Search for the cell housing the specified text and yield its [x, y] center coordinate. 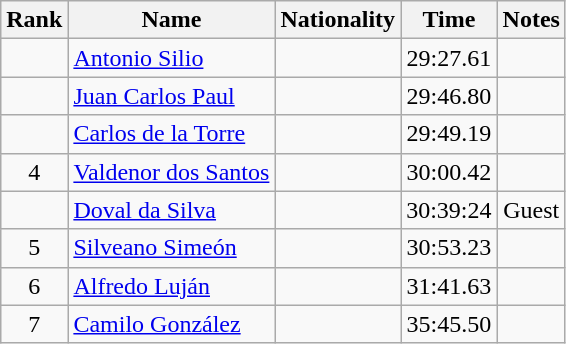
30:39:24 [449, 210]
29:49.19 [449, 134]
7 [34, 324]
Juan Carlos Paul [172, 96]
5 [34, 248]
29:27.61 [449, 58]
30:00.42 [449, 172]
Nationality [338, 20]
35:45.50 [449, 324]
Antonio Silio [172, 58]
6 [34, 286]
Alfredo Luján [172, 286]
Carlos de la Torre [172, 134]
Name [172, 20]
31:41.63 [449, 286]
Valdenor dos Santos [172, 172]
Notes [531, 20]
Rank [34, 20]
Guest [531, 210]
30:53.23 [449, 248]
Camilo González [172, 324]
29:46.80 [449, 96]
Time [449, 20]
Silveano Simeón [172, 248]
Doval da Silva [172, 210]
4 [34, 172]
